Pinpoint the cell where the given text exists, returning its [x, y] midpoint coordinate. 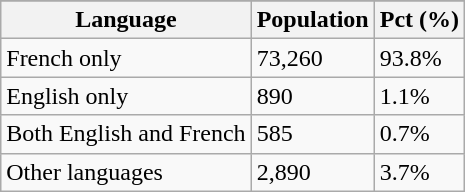
93.8% [419, 58]
French only [126, 58]
English only [126, 96]
3.7% [419, 172]
585 [312, 134]
1.1% [419, 96]
Other languages [126, 172]
Population [312, 20]
890 [312, 96]
2,890 [312, 172]
Pct (%) [419, 20]
Both English and French [126, 134]
0.7% [419, 134]
73,260 [312, 58]
Language [126, 20]
